Extract the (X, Y) coordinate from the center of the cell holding the provided text.  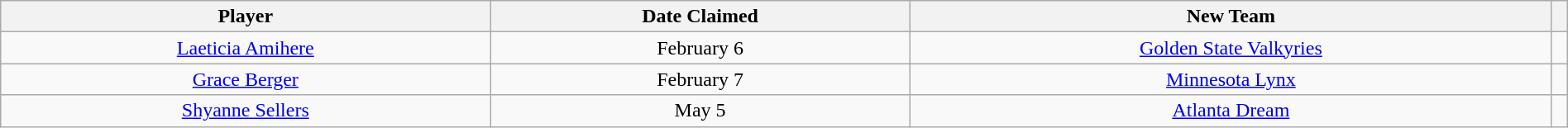
New Team (1231, 17)
Player (246, 17)
February 6 (700, 48)
Laeticia Amihere (246, 48)
May 5 (700, 111)
Date Claimed (700, 17)
Grace Berger (246, 79)
Minnesota Lynx (1231, 79)
Shyanne Sellers (246, 111)
Golden State Valkyries (1231, 48)
February 7 (700, 79)
Atlanta Dream (1231, 111)
